Identify which cell holds the provided text, then report its [X, Y] central coordinate. 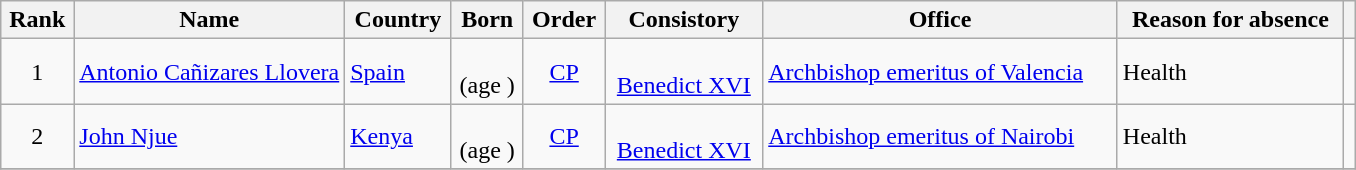
John Njue [210, 136]
Name [210, 20]
Archbishop emeritus of Nairobi [940, 136]
Antonio Cañizares Llovera [210, 72]
Spain [398, 72]
2 [38, 136]
Order [564, 20]
Consistory [684, 20]
Archbishop emeritus of Valencia [940, 72]
Reason for absence [1230, 20]
Rank [38, 20]
Office [940, 20]
Country [398, 20]
Born [487, 20]
1 [38, 72]
Kenya [398, 136]
